Return [x, y] of the center of cell containing provided text 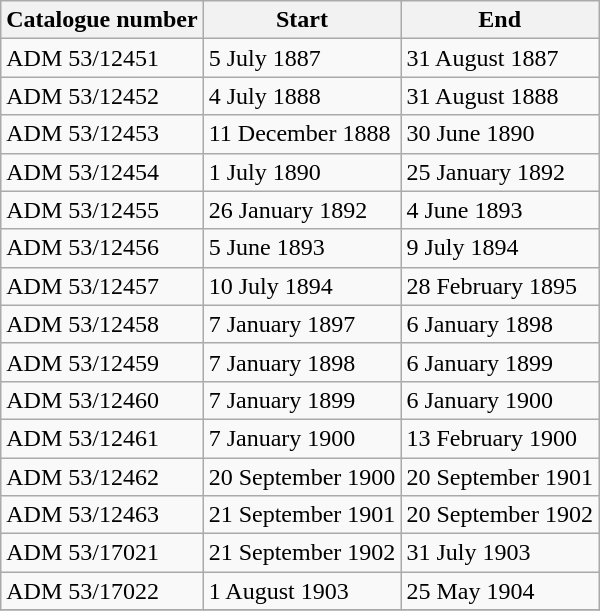
9 July 1894 [500, 248]
6 January 1899 [500, 362]
21 September 1902 [302, 553]
20 September 1901 [500, 477]
21 September 1901 [302, 515]
4 July 1888 [302, 96]
1 August 1903 [302, 591]
ADM 53/12462 [102, 477]
ADM 53/12453 [102, 134]
ADM 53/17021 [102, 553]
1 July 1890 [302, 172]
ADM 53/12451 [102, 58]
5 June 1893 [302, 248]
25 January 1892 [500, 172]
13 February 1900 [500, 438]
Start [302, 20]
5 July 1887 [302, 58]
20 September 1900 [302, 477]
6 January 1900 [500, 400]
Catalogue number [102, 20]
30 June 1890 [500, 134]
ADM 53/12461 [102, 438]
ADM 53/12452 [102, 96]
28 February 1895 [500, 286]
ADM 53/12454 [102, 172]
ADM 53/12463 [102, 515]
ADM 53/12457 [102, 286]
25 May 1904 [500, 591]
31 August 1888 [500, 96]
31 August 1887 [500, 58]
7 January 1900 [302, 438]
7 January 1897 [302, 324]
26 January 1892 [302, 210]
ADM 53/12456 [102, 248]
7 January 1899 [302, 400]
End [500, 20]
11 December 1888 [302, 134]
ADM 53/12458 [102, 324]
10 July 1894 [302, 286]
4 June 1893 [500, 210]
ADM 53/17022 [102, 591]
20 September 1902 [500, 515]
6 January 1898 [500, 324]
ADM 53/12460 [102, 400]
ADM 53/12455 [102, 210]
ADM 53/12459 [102, 362]
31 July 1903 [500, 553]
7 January 1898 [302, 362]
